Find where the given text appears and provide that cell's center as [x, y] coordinate. 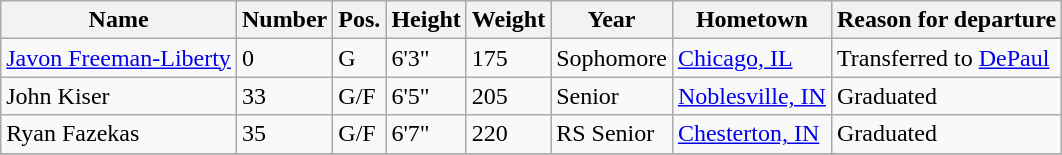
RS Senior [612, 134]
Weight [508, 20]
Reason for departure [946, 20]
Year [612, 20]
Pos. [360, 20]
Transferred to DePaul [946, 58]
6'5" [426, 96]
Hometown [752, 20]
G [360, 58]
0 [284, 58]
33 [284, 96]
Number [284, 20]
Chicago, IL [752, 58]
6'3" [426, 58]
John Kiser [119, 96]
Javon Freeman-Liberty [119, 58]
6'7" [426, 134]
35 [284, 134]
Ryan Fazekas [119, 134]
Sophomore [612, 58]
205 [508, 96]
Height [426, 20]
Chesterton, IN [752, 134]
Noblesville, IN [752, 96]
Name [119, 20]
Senior [612, 96]
220 [508, 134]
175 [508, 58]
